Return the (x, y) coordinate for the center point of the cell that contains the specified text.  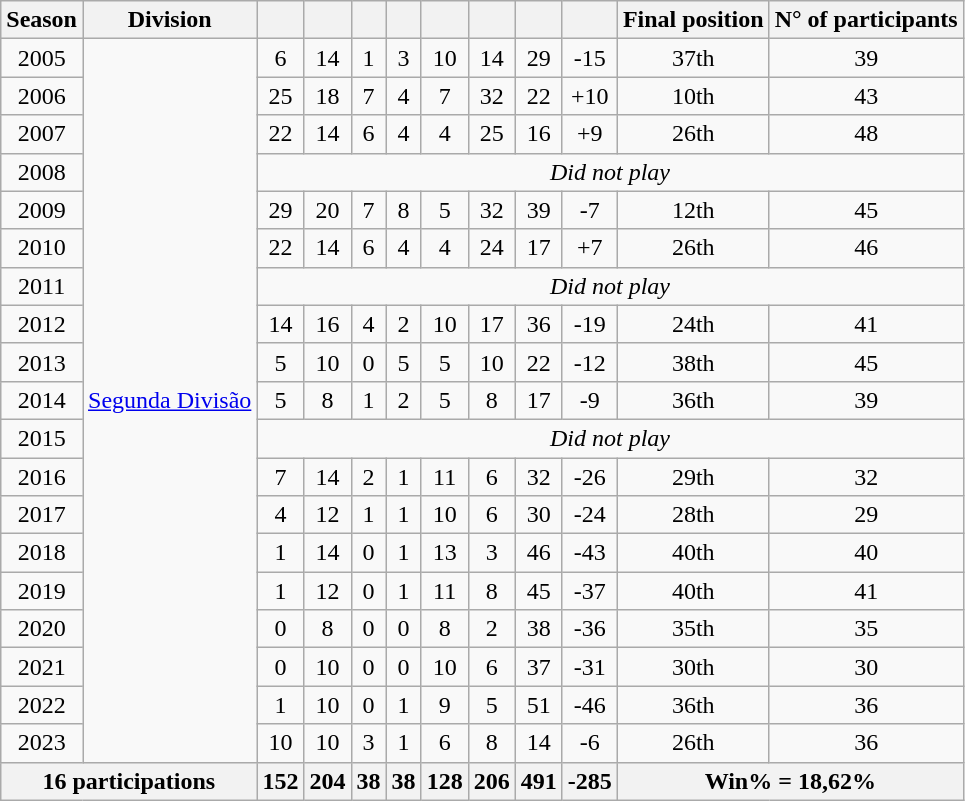
2015 (42, 438)
43 (866, 96)
18 (328, 96)
+10 (590, 96)
35 (866, 629)
37th (693, 58)
-15 (590, 58)
2021 (42, 667)
+7 (590, 248)
-26 (590, 477)
2018 (42, 553)
38th (693, 362)
12th (693, 210)
2012 (42, 324)
2009 (42, 210)
204 (328, 781)
Division (169, 20)
Segunda Divisão (169, 400)
30th (693, 667)
Season (42, 20)
2022 (42, 705)
51 (538, 705)
2013 (42, 362)
-19 (590, 324)
2006 (42, 96)
2017 (42, 515)
-46 (590, 705)
Final position (693, 20)
16 participations (129, 781)
40 (866, 553)
2007 (42, 134)
152 (280, 781)
Win% = 18,62% (790, 781)
9 (444, 705)
28th (693, 515)
24th (693, 324)
+9 (590, 134)
2005 (42, 58)
24 (492, 248)
2019 (42, 591)
10th (693, 96)
2010 (42, 248)
-12 (590, 362)
2011 (42, 286)
-7 (590, 210)
13 (444, 553)
-9 (590, 400)
29th (693, 477)
37 (538, 667)
-37 (590, 591)
-43 (590, 553)
N° of participants (866, 20)
-31 (590, 667)
2014 (42, 400)
-36 (590, 629)
-285 (590, 781)
2008 (42, 172)
2020 (42, 629)
-24 (590, 515)
2016 (42, 477)
-6 (590, 743)
491 (538, 781)
48 (866, 134)
206 (492, 781)
35th (693, 629)
20 (328, 210)
128 (444, 781)
2023 (42, 743)
